Locate the cell with the specified text and output its [x, y] center coordinate. 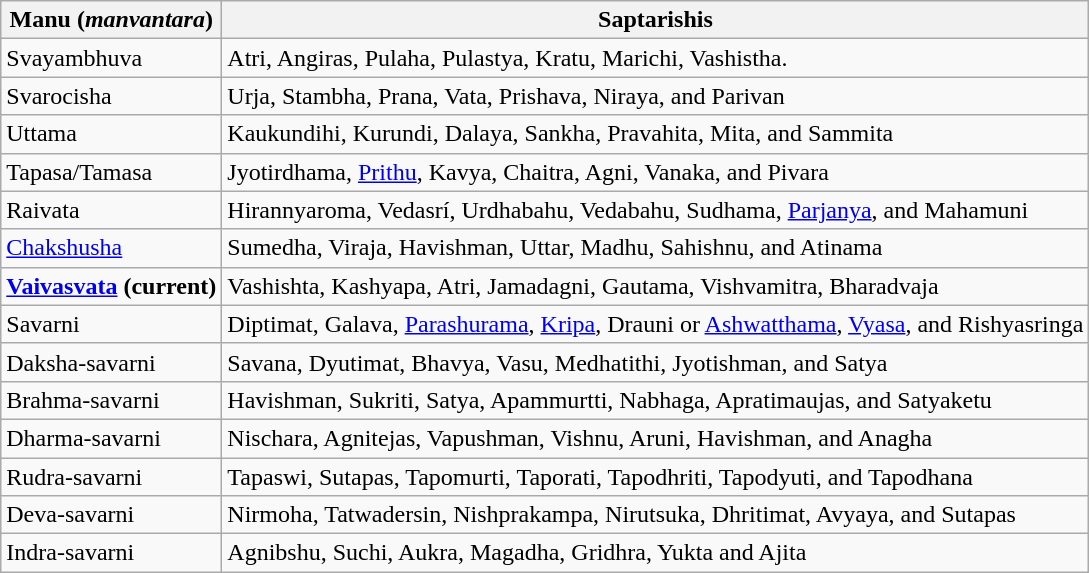
Tapasa/Tamasa [112, 172]
Nirmoha, Tatwadersin, Nishprakampa, Nirutsuka, Dhritimat, Avyaya, and Sutapas [656, 515]
Havishman, Sukriti, Satya, Apammurtti, Nabhaga, Apratimaujas, and Satyaketu [656, 400]
Kaukundihi, Kurundi, Dalaya, Sankha, Pravahita, Mita, and Sammita [656, 134]
Brahma-savarni [112, 400]
Urja, Stambha, Prana, Vata, Prishava, Niraya, and Parivan [656, 96]
Manu (manvantara) [112, 20]
Chakshusha [112, 248]
Rudra-savarni [112, 477]
Svarocisha [112, 96]
Hirannyaroma, Vedasrí, Urdhabahu, Vedabahu, Sudhama, Parjanya, and Mahamuni [656, 210]
Indra-savarni [112, 553]
Tapaswi, Sutapas, Tapomurti, Taporati, Tapodhriti, Tapodyuti, and Tapodhana [656, 477]
Savarni [112, 324]
Uttama [112, 134]
Deva-savarni [112, 515]
Daksha-savarni [112, 362]
Agnibshu, Suchi, Aukra, Magadha, Gridhra, Yukta and Ajita [656, 553]
Dharma-savarni [112, 438]
Vashishta, Kashyapa, Atri, Jamadagni, Gautama, Vishvamitra, Bharadvaja [656, 286]
Jyotirdhama, Prithu, Kavya, Chaitra, Agni, Vanaka, and Pivara [656, 172]
Saptarishis [656, 20]
Savana, Dyutimat, Bhavya, Vasu, Medhatithi, Jyotishman, and Satya [656, 362]
Vaivasvata (current) [112, 286]
Nischara, Agnitejas, Vapushman, Vishnu, Aruni, Havishman, and Anagha [656, 438]
Raivata [112, 210]
Atri, Angiras, Pulaha, Pulastya, Kratu, Marichi, Vashistha. [656, 58]
Svayambhuva [112, 58]
Sumedha, Viraja, Havishman, Uttar, Madhu, Sahishnu, and Atinama [656, 248]
Diptimat, Galava, Parashurama, Kripa, Drauni or Ashwatthama, Vyasa, and Rishyasringa [656, 324]
